Identify which cell holds the provided text, then report its [x, y] central coordinate. 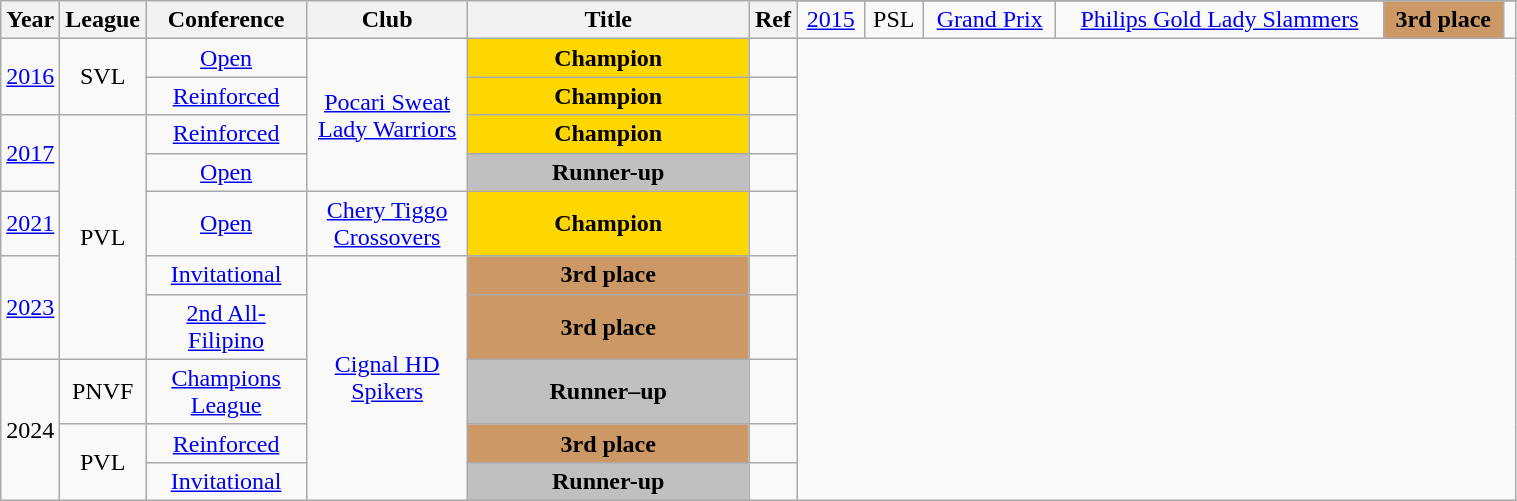
2015 [830, 20]
Cignal HD Spikers [388, 378]
Club [388, 20]
Ref [774, 20]
PSL [894, 20]
Chery Tiggo Crossovers [388, 224]
Pocari Sweat Lady Warriors [388, 115]
2023 [30, 308]
Philips Gold Lady Slammers [1220, 20]
Conference [226, 20]
PNVF [103, 392]
2024 [30, 430]
Grand Prix [989, 20]
League [103, 20]
Year [30, 20]
2nd All-Filipino [226, 326]
2016 [30, 77]
Runner–up [608, 392]
Champions League [226, 392]
Title [608, 20]
SVL [103, 77]
2021 [30, 224]
2017 [30, 153]
